Capture the cell that displays the provided text and extract its (x, y) central coordinate. 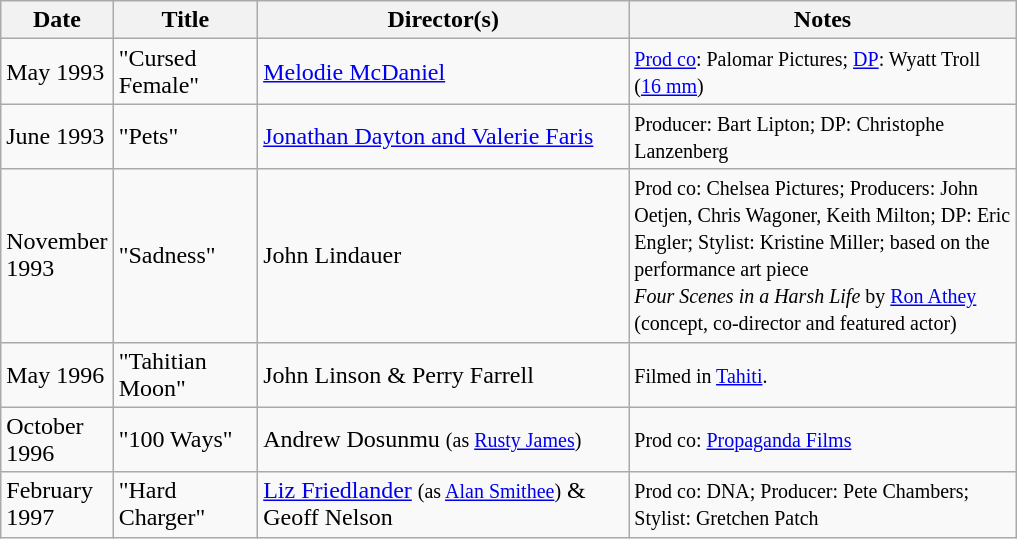
John Linson & Perry Farrell (444, 374)
Prod co: Propaganda Films (823, 440)
"Tahitian Moon" (186, 374)
Prod co: DNA; Producer: Pete Chambers; Stylist: Gretchen Patch (823, 504)
Date (57, 20)
"Hard Charger" (186, 504)
John Lindauer (444, 256)
Director(s) (444, 20)
Jonathan Dayton and Valerie Faris (444, 136)
Title (186, 20)
"Cursed Female" (186, 72)
May 1996 (57, 374)
Producer: Bart Lipton; DP: Christophe Lanzenberg (823, 136)
June 1993 (57, 136)
November 1993 (57, 256)
"100 Ways" (186, 440)
Notes (823, 20)
May 1993 (57, 72)
Andrew Dosunmu (as Rusty James) (444, 440)
Filmed in Tahiti. (823, 374)
Prod co: Palomar Pictures; DP: Wyatt Troll (16 mm) (823, 72)
"Pets" (186, 136)
Liz Friedlander (as Alan Smithee) & Geoff Nelson (444, 504)
"Sadness" (186, 256)
Melodie McDaniel (444, 72)
October 1996 (57, 440)
February 1997 (57, 504)
